Return the (X, Y) coordinate for the center point of the cell that contains the specified text.  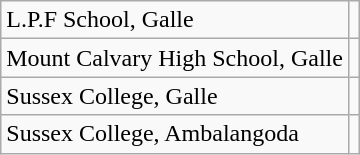
Sussex College, Ambalangoda (175, 134)
Mount Calvary High School, Galle (175, 58)
L.P.F School, Galle (175, 20)
Sussex College, Galle (175, 96)
